Detect which cell encompasses the target text, then output its (X, Y) center coordinate. 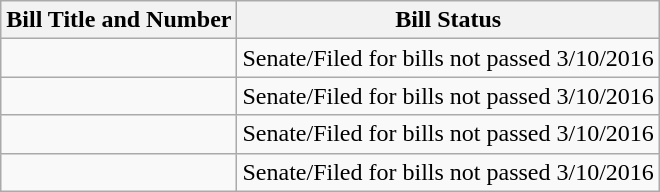
Bill Status (448, 20)
Bill Title and Number (119, 20)
